Detect which cell encompasses the target text, then output its [x, y] center coordinate. 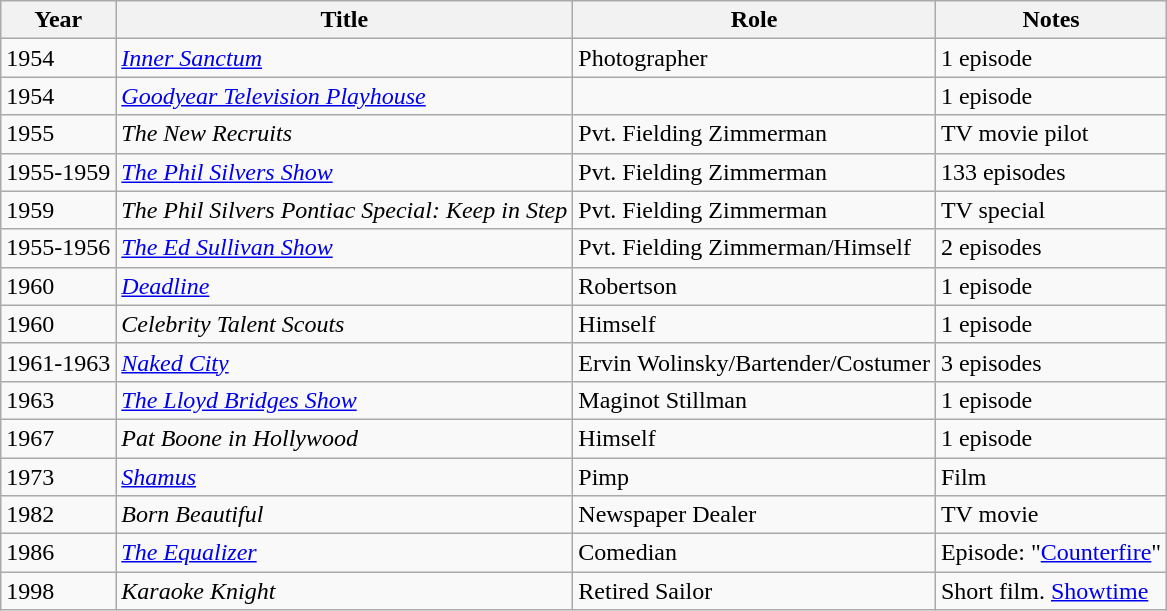
TV movie [1050, 515]
Year [58, 20]
Ervin Wolinsky/Bartender/Costumer [754, 362]
Episode: "Counterfire" [1050, 553]
Pvt. Fielding Zimmerman/Himself [754, 248]
1963 [58, 400]
The New Recruits [344, 134]
1973 [58, 477]
Deadline [344, 286]
Pat Boone in Hollywood [344, 438]
Goodyear Television Playhouse [344, 96]
Role [754, 20]
The Ed Sullivan Show [344, 248]
Shamus [344, 477]
Photographer [754, 58]
The Phil Silvers Show [344, 172]
Pimp [754, 477]
133 episodes [1050, 172]
2 episodes [1050, 248]
Maginot Stillman [754, 400]
Robertson [754, 286]
1959 [58, 210]
Title [344, 20]
Film [1050, 477]
1955-1959 [58, 172]
The Phil Silvers Pontiac Special: Keep in Step [344, 210]
Retired Sailor [754, 591]
The Lloyd Bridges Show [344, 400]
1967 [58, 438]
Celebrity Talent Scouts [344, 324]
Born Beautiful [344, 515]
1986 [58, 553]
TV movie pilot [1050, 134]
1955 [58, 134]
Newspaper Dealer [754, 515]
The Equalizer [344, 553]
1998 [58, 591]
Comedian [754, 553]
1982 [58, 515]
Short film. Showtime [1050, 591]
TV special [1050, 210]
1961-1963 [58, 362]
Karaoke Knight [344, 591]
3 episodes [1050, 362]
1955-1956 [58, 248]
Naked City [344, 362]
Inner Sanctum [344, 58]
Notes [1050, 20]
